Provide the (x, y) coordinate of the cell's center where the given text is located.  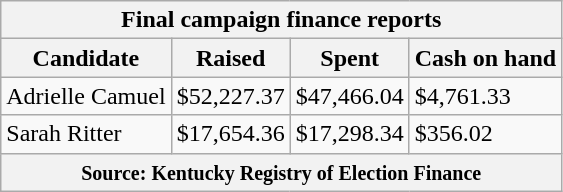
Adrielle Camuel (86, 96)
Cash on hand (485, 58)
Source: Kentucky Registry of Election Finance (282, 172)
Candidate (86, 58)
$47,466.04 (350, 96)
Raised (230, 58)
$4,761.33 (485, 96)
Final campaign finance reports (282, 20)
$356.02 (485, 134)
$17,298.34 (350, 134)
$52,227.37 (230, 96)
$17,654.36 (230, 134)
Sarah Ritter (86, 134)
Spent (350, 58)
